Capture the cell that displays the provided text and extract its [X, Y] central coordinate. 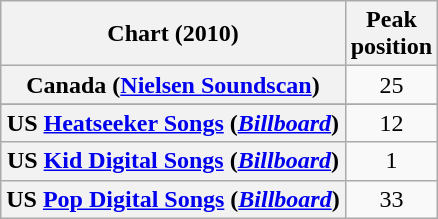
Peakposition [391, 34]
1 [391, 161]
33 [391, 199]
Canada (Nielsen Soundscan) [173, 85]
US Kid Digital Songs (Billboard) [173, 161]
US Pop Digital Songs (Billboard) [173, 199]
25 [391, 85]
US Heatseeker Songs (Billboard) [173, 123]
Chart (2010) [173, 34]
12 [391, 123]
